Return (x, y) of the center of cell containing provided text 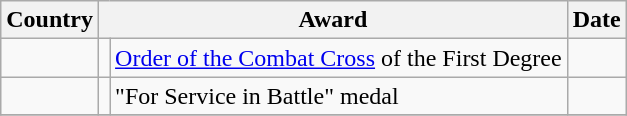
Order of the Combat Cross of the First Degree (339, 58)
Award (332, 20)
Country (50, 20)
Date (596, 20)
"For Service in Battle" medal (339, 96)
